From the cell containing the given text, extract its center point as (X, Y) coordinate. 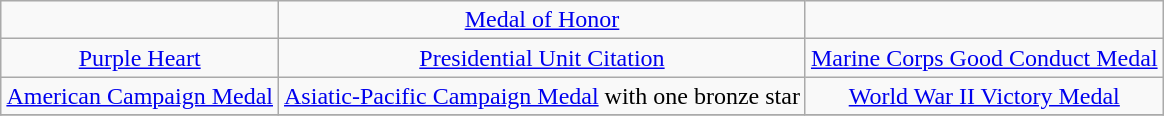
Purple Heart (140, 58)
Asiatic-Pacific Campaign Medal with one bronze star (542, 96)
Presidential Unit Citation (542, 58)
American Campaign Medal (140, 96)
World War II Victory Medal (984, 96)
Marine Corps Good Conduct Medal (984, 58)
Medal of Honor (542, 20)
